Identify which cell holds the provided text, then report its [x, y] central coordinate. 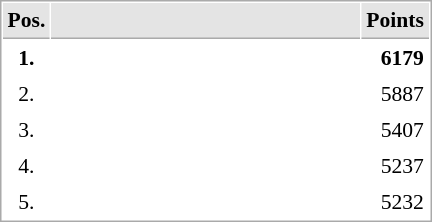
1. [26, 57]
6179 [396, 57]
Pos. [26, 21]
4. [26, 165]
3. [26, 129]
5407 [396, 129]
5232 [396, 201]
Points [396, 21]
5237 [396, 165]
2. [26, 93]
5887 [396, 93]
5. [26, 201]
